Return [X, Y] of the center of cell containing provided text 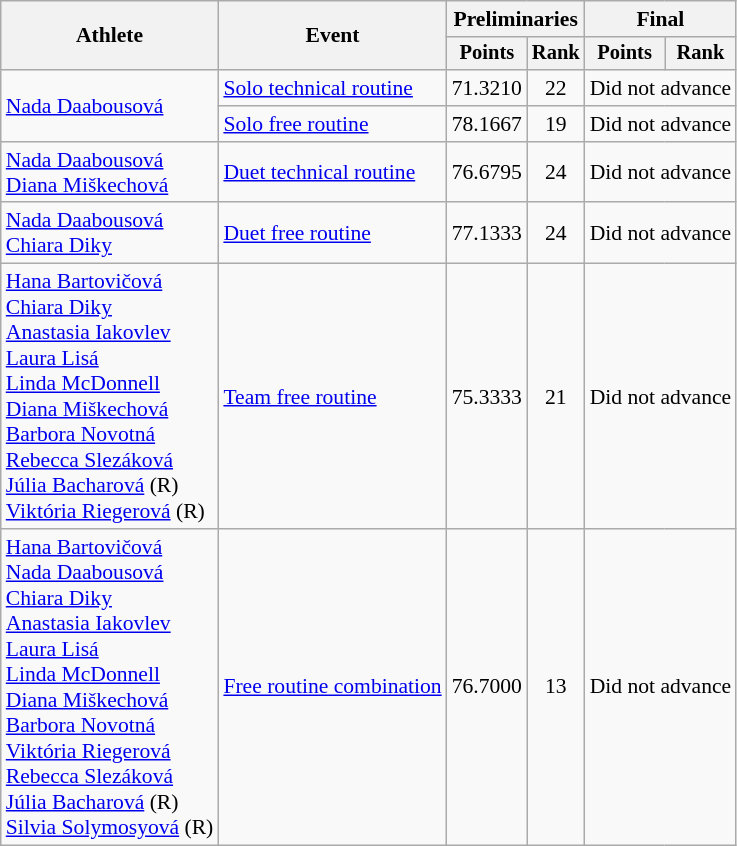
Team free routine [332, 396]
13 [556, 687]
71.3210 [487, 88]
Duet free routine [332, 234]
Solo free routine [332, 124]
Solo technical routine [332, 88]
78.1667 [487, 124]
19 [556, 124]
Nada Daabousová [110, 106]
76.7000 [487, 687]
22 [556, 88]
Free routine combination [332, 687]
Nada DaabousováChiara Diky [110, 234]
Athlete [110, 36]
77.1333 [487, 234]
75.3333 [487, 396]
Nada DaabousováDiana Miškechová [110, 172]
21 [556, 396]
Preliminaries [516, 19]
Event [332, 36]
Duet technical routine [332, 172]
76.6795 [487, 172]
Final [661, 19]
